From the cell containing the given text, extract its center point as (X, Y) coordinate. 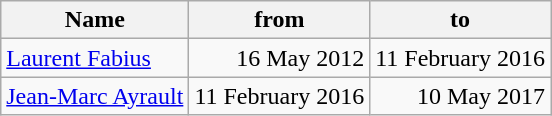
from (280, 20)
Laurent Fabius (95, 58)
10 May 2017 (460, 96)
Jean-Marc Ayrault (95, 96)
16 May 2012 (280, 58)
to (460, 20)
Name (95, 20)
